Output the [x, y] coordinate of the center of the cell containing the given text.  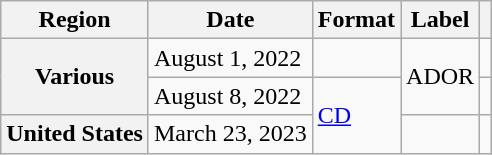
United States [75, 134]
Region [75, 20]
Label [440, 20]
CD [356, 115]
Various [75, 77]
Format [356, 20]
August 1, 2022 [230, 58]
ADOR [440, 77]
August 8, 2022 [230, 96]
Date [230, 20]
March 23, 2023 [230, 134]
